Return [X, Y] of the center of cell containing provided text 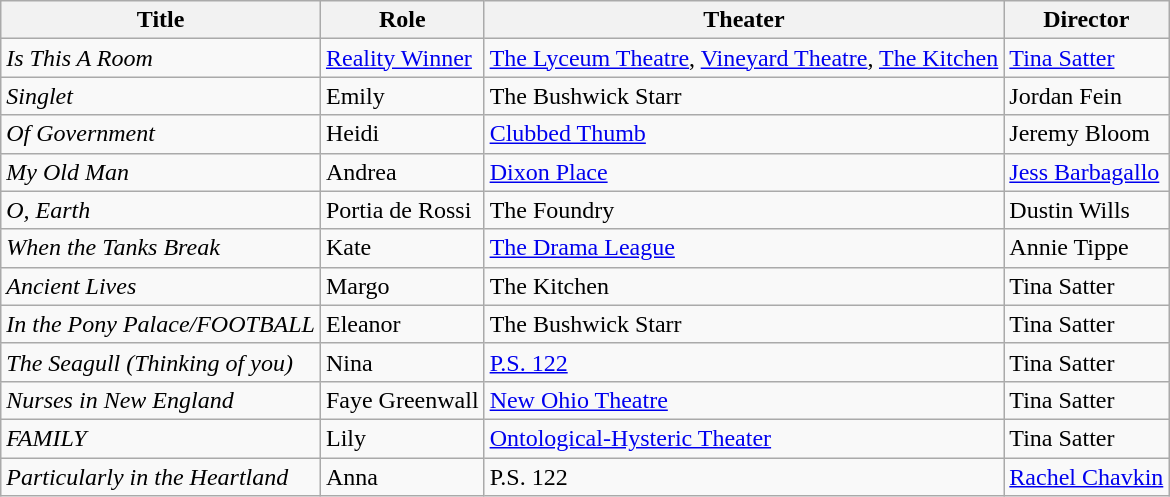
FAMILY [161, 438]
Eleanor [402, 324]
The Kitchen [744, 286]
Jordan Fein [1086, 96]
The Lyceum Theatre, Vineyard Theatre, The Kitchen [744, 58]
Lily [402, 438]
The Foundry [744, 210]
Faye Greenwall [402, 400]
Reality Winner [402, 58]
Portia de Rossi [402, 210]
Is This A Room [161, 58]
Anna [402, 477]
Particularly in the Heartland [161, 477]
Title [161, 20]
Dustin Wills [1086, 210]
Jeremy Bloom [1086, 134]
Clubbed Thumb [744, 134]
Of Government [161, 134]
Nina [402, 362]
Ontological-Hysteric Theater [744, 438]
Ancient Lives [161, 286]
When the Tanks Break [161, 248]
O, Earth [161, 210]
Nurses in New England [161, 400]
Dixon Place [744, 172]
The Seagull (Thinking of you) [161, 362]
Kate [402, 248]
New Ohio Theatre [744, 400]
Andrea [402, 172]
Role [402, 20]
Margo [402, 286]
The Drama League [744, 248]
Singlet [161, 96]
Rachel Chavkin [1086, 477]
Emily [402, 96]
Annie Tippe [1086, 248]
My Old Man [161, 172]
Heidi [402, 134]
Theater [744, 20]
Jess Barbagallo [1086, 172]
In the Pony Palace/FOOTBALL [161, 324]
Director [1086, 20]
